Determine the [X, Y] coordinate at the center of the cell enclosing the given text.  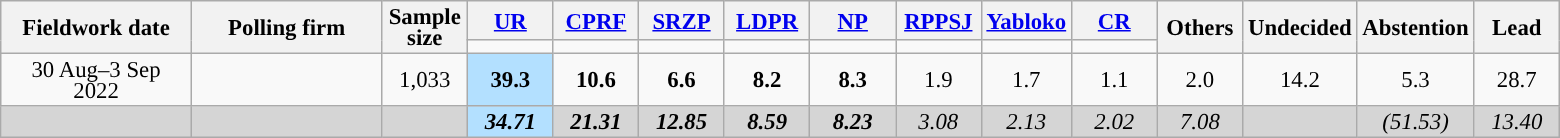
1.1 [1114, 80]
Yabloko [1026, 20]
RPPSJ [939, 20]
Lead [1517, 28]
39.3 [511, 80]
UR [511, 20]
8.59 [767, 122]
1.7 [1026, 80]
2.02 [1114, 122]
(51.53) [1416, 122]
2.0 [1200, 80]
Fieldwork date [96, 28]
5.3 [1416, 80]
21.31 [596, 122]
8.3 [853, 80]
13.40 [1517, 122]
Others [1200, 28]
30 Aug–3 Sep 2022 [96, 80]
3.08 [939, 122]
14.2 [1300, 80]
10.6 [596, 80]
SRZP [682, 20]
2.13 [1026, 122]
12.85 [682, 122]
CPRF [596, 20]
Polling firm [286, 28]
6.6 [682, 80]
LDPR [767, 20]
Abstention [1416, 28]
8.2 [767, 80]
NP [853, 20]
1,033 [425, 80]
Undecided [1300, 28]
8.23 [853, 122]
CR [1114, 20]
1.9 [939, 80]
28.7 [1517, 80]
34.71 [511, 122]
Samplesize [425, 28]
7.08 [1200, 122]
